Search for the cell housing the specified text and yield its [x, y] center coordinate. 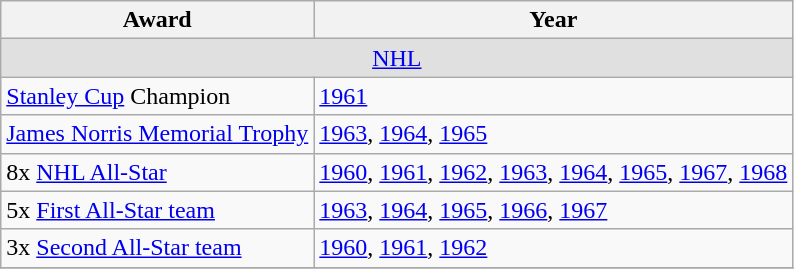
NHL [397, 58]
1960, 1961, 1962 [554, 248]
Year [554, 20]
5x First All-Star team [158, 210]
1963, 1964, 1965, 1966, 1967 [554, 210]
1960, 1961, 1962, 1963, 1964, 1965, 1967, 1968 [554, 172]
1961 [554, 96]
James Norris Memorial Trophy [158, 134]
1963, 1964, 1965 [554, 134]
3x Second All-Star team [158, 248]
8x NHL All-Star [158, 172]
Award [158, 20]
Stanley Cup Champion [158, 96]
